Identify which cell holds the provided text, then report its (X, Y) central coordinate. 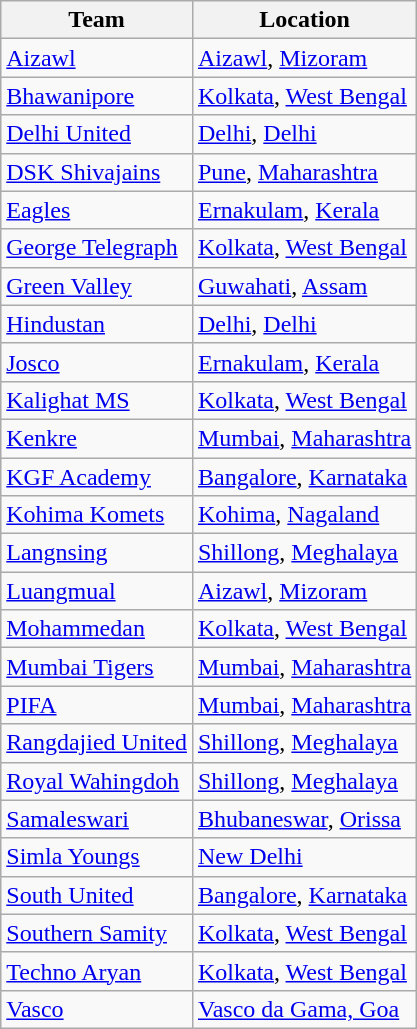
George Telegraph (97, 248)
Langnsing (97, 553)
Kohima, Nagaland (304, 515)
Guwahati, Assam (304, 286)
Royal Wahingdoh (97, 781)
Eagles (97, 210)
Kohima Komets (97, 515)
Hindustan (97, 324)
KGF Academy (97, 477)
Location (304, 20)
Team (97, 20)
Simla Youngs (97, 857)
Samaleswari (97, 819)
Aizawl (97, 58)
Kenkre (97, 438)
Mohammedan (97, 629)
Bhubaneswar, Orissa (304, 819)
New Delhi (304, 857)
Luangmual (97, 591)
Green Valley (97, 286)
DSK Shivajains (97, 172)
Vasco da Gama, Goa (304, 1009)
PIFA (97, 705)
Southern Samity (97, 933)
Josco (97, 362)
South United (97, 895)
Vasco (97, 1009)
Delhi United (97, 134)
Mumbai Tigers (97, 667)
Techno Aryan (97, 971)
Pune, Maharashtra (304, 172)
Kalighat MS (97, 400)
Rangdajied United (97, 743)
Bhawanipore (97, 96)
